Determine the [X, Y] coordinate at the center of the cell enclosing the given text.  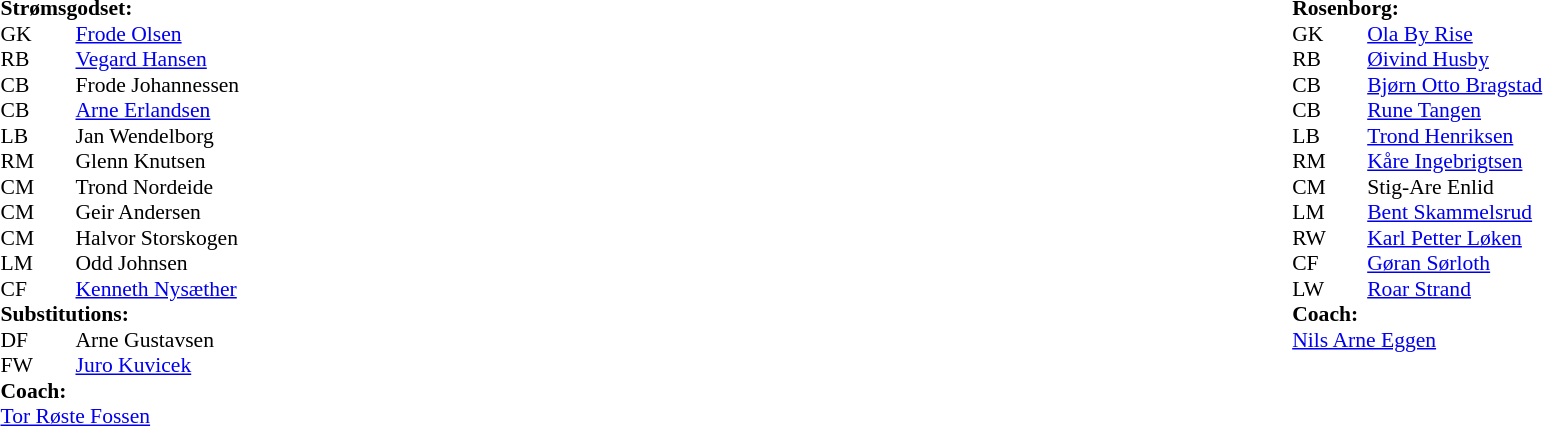
FW [19, 365]
Karl Petter Løken [1454, 238]
Bjørn Otto Bragstad [1454, 85]
Roar Strand [1454, 289]
Vegard Hansen [158, 59]
Kåre Ingebrigtsen [1454, 161]
Trond Nordeide [158, 187]
Stig-Are Enlid [1454, 187]
Kenneth Nysæther [158, 289]
Bent Skammelsrud [1454, 213]
Arne Erlandsen [158, 111]
Odd Johnsen [158, 263]
Halvor Storskogen [158, 238]
Substitutions: [120, 315]
Gøran Sørloth [1454, 263]
Frode Johannessen [158, 85]
RW [1311, 238]
Arne Gustavsen [158, 340]
Ola By Rise [1454, 34]
Trond Henriksen [1454, 136]
Geir Andersen [158, 213]
Jan Wendelborg [158, 136]
Rune Tangen [1454, 111]
Øivind Husby [1454, 59]
Glenn Knutsen [158, 161]
LW [1311, 289]
Juro Kuvicek [158, 365]
Frode Olsen [158, 34]
DF [19, 340]
Nils Arne Eggen [1417, 340]
